Identify which cell holds the provided text, then report its [X, Y] central coordinate. 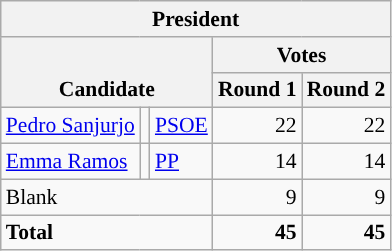
Blank [107, 197]
Round 1 [258, 90]
Pedro Sanjurjo [70, 126]
Total [107, 233]
PP [182, 162]
Emma Ramos [70, 162]
Round 2 [346, 90]
PSOE [182, 126]
Candidate [107, 72]
President [196, 19]
Votes [302, 55]
